Extract the (X, Y) coordinate from the center of the cell holding the provided text.  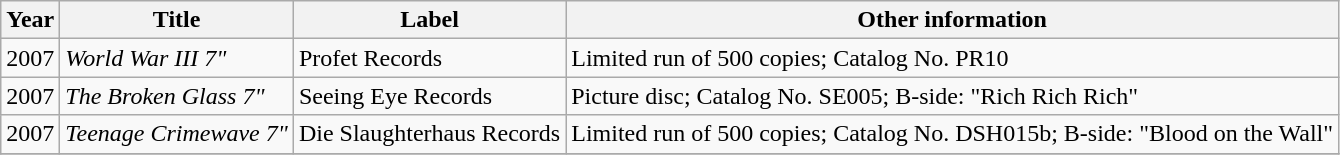
Profet Records (429, 58)
Title (177, 20)
Limited run of 500 copies; Catalog No. DSH015b; B-side: "Blood on the Wall" (952, 134)
The Broken Glass 7" (177, 96)
Year (30, 20)
Die Slaughterhaus Records (429, 134)
Label (429, 20)
World War III 7" (177, 58)
Seeing Eye Records (429, 96)
Picture disc; Catalog No. SE005; B-side: "Rich Rich Rich" (952, 96)
Teenage Crimewave 7" (177, 134)
Other information (952, 20)
Limited run of 500 copies; Catalog No. PR10 (952, 58)
